From the cell containing the given text, extract its center point as (x, y) coordinate. 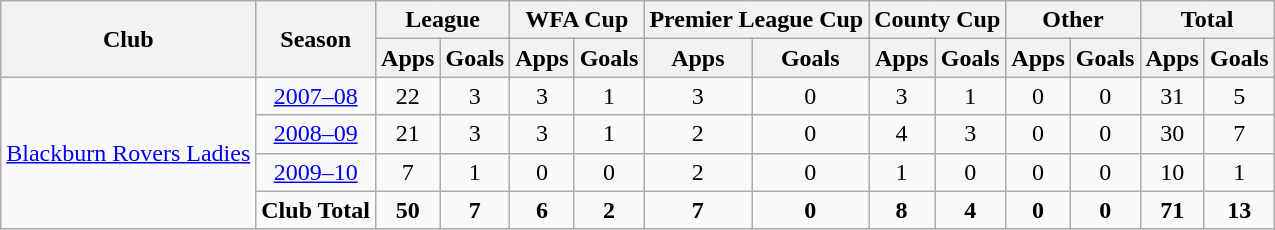
21 (408, 134)
Other (1073, 20)
50 (408, 210)
Club (128, 39)
13 (1239, 210)
League (443, 20)
31 (1172, 96)
WFA Cup (577, 20)
2007–08 (316, 96)
6 (542, 210)
2008–09 (316, 134)
10 (1172, 172)
Season (316, 39)
Blackburn Rovers Ladies (128, 153)
30 (1172, 134)
County Cup (938, 20)
8 (902, 210)
2009–10 (316, 172)
22 (408, 96)
Total (1207, 20)
71 (1172, 210)
5 (1239, 96)
Club Total (316, 210)
Premier League Cup (756, 20)
